Find where the given text appears and provide that cell's center as [X, Y] coordinate. 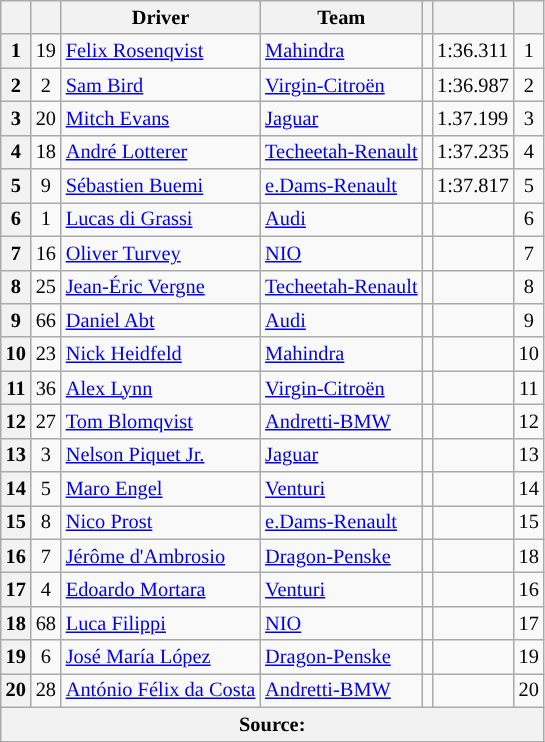
1:36.311 [473, 51]
Nick Heidfeld [160, 354]
Felix Rosenqvist [160, 51]
Source: [272, 724]
José María López [160, 657]
Oliver Turvey [160, 253]
Sébastien Buemi [160, 186]
Lucas di Grassi [160, 219]
66 [46, 320]
Jérôme d'Ambrosio [160, 556]
25 [46, 287]
Jean-Éric Vergne [160, 287]
1:37.817 [473, 186]
23 [46, 354]
Luca Filippi [160, 623]
Daniel Abt [160, 320]
28 [46, 690]
1:37.235 [473, 152]
Team [341, 17]
Tom Blomqvist [160, 421]
Nico Prost [160, 522]
Maro Engel [160, 489]
1.37.199 [473, 118]
Alex Lynn [160, 388]
Driver [160, 17]
Nelson Piquet Jr. [160, 455]
1:36.987 [473, 85]
27 [46, 421]
36 [46, 388]
Sam Bird [160, 85]
António Félix da Costa [160, 690]
68 [46, 623]
Edoardo Mortara [160, 589]
André Lotterer [160, 152]
Mitch Evans [160, 118]
